Search for the cell housing the specified text and yield its [X, Y] center coordinate. 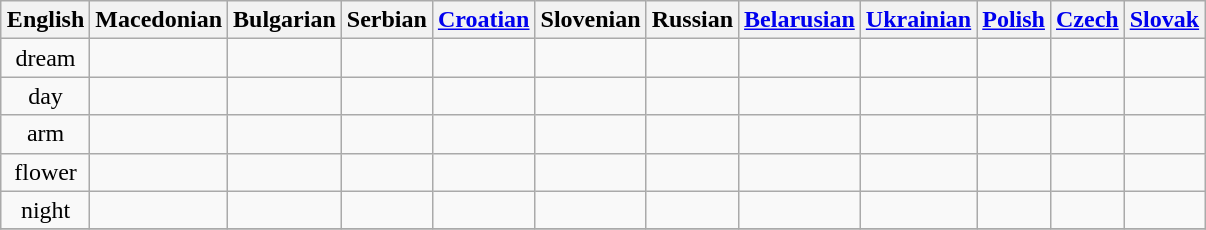
arm [45, 134]
Ukrainian [918, 20]
night [45, 210]
Russian [692, 20]
English [45, 20]
Macedonian [159, 20]
Belarusian [800, 20]
Czech [1087, 20]
Croatian [484, 20]
dream [45, 58]
Slovak [1164, 20]
Slovenian [590, 20]
Serbian [386, 20]
day [45, 96]
Polish [1014, 20]
flower [45, 172]
Bulgarian [285, 20]
